Detect which cell encompasses the target text, then output its (x, y) center coordinate. 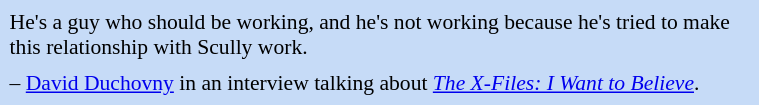
He's a guy who should be working, and he's not working because he's tried to make this relationship with Scully work. (380, 35)
– David Duchovny in an interview talking about The X-Files: I Want to Believe. (380, 83)
